Capture the cell that displays the provided text and extract its [X, Y] central coordinate. 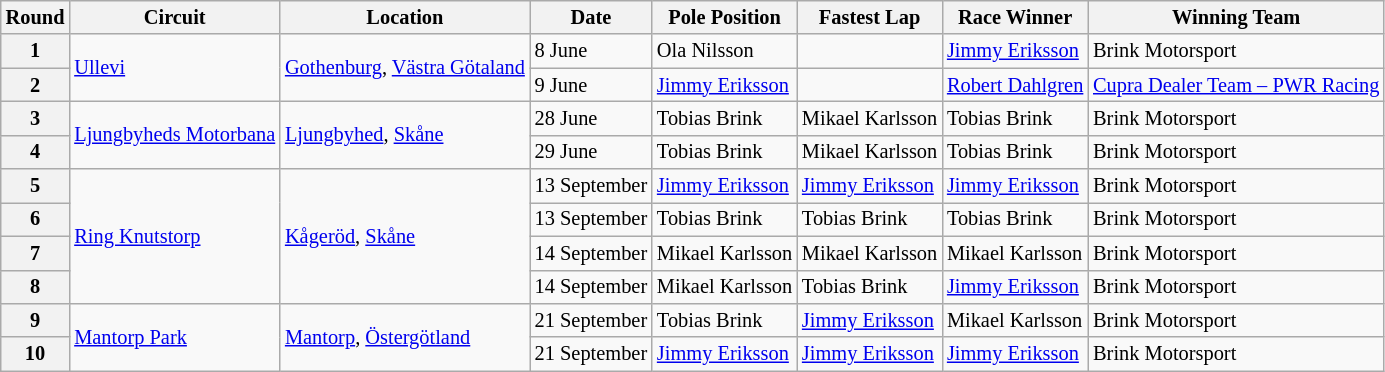
4 [36, 152]
7 [36, 253]
29 June [591, 152]
Mantorp, Östergötland [405, 336]
3 [36, 118]
Kågeröd, Skåne [405, 236]
10 [36, 354]
2 [36, 85]
8 June [591, 51]
Location [405, 17]
9 [36, 320]
Cupra Dealer Team – PWR Racing [1236, 85]
5 [36, 186]
Circuit [174, 17]
9 June [591, 85]
Ola Nilsson [724, 51]
Round [36, 17]
Ring Knutstorp [174, 236]
28 June [591, 118]
Pole Position [724, 17]
1 [36, 51]
Ullevi [174, 68]
Robert Dahlgren [1015, 85]
Ljungbyhed, Skåne [405, 134]
Fastest Lap [870, 17]
Ljungbyheds Motorbana [174, 134]
Mantorp Park [174, 336]
Date [591, 17]
Race Winner [1015, 17]
6 [36, 219]
Gothenburg, Västra Götaland [405, 68]
Winning Team [1236, 17]
8 [36, 287]
